Identify which cell holds the provided text, then report its (x, y) central coordinate. 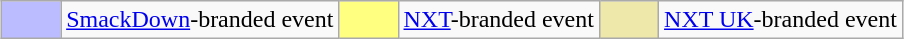
NXT-branded event (498, 20)
SmackDown-branded event (200, 20)
NXT UK-branded event (781, 20)
